Provide the [x, y] coordinate of the cell's center where the given text is located.  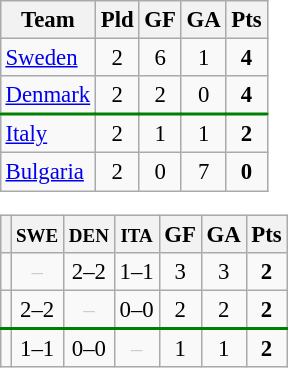
Team [48, 20]
Bulgaria [48, 172]
Pld [118, 20]
Denmark [48, 95]
Sweden [48, 58]
SWE [38, 234]
6 [160, 58]
Italy [48, 134]
7 [204, 172]
ITA [136, 234]
DEN [90, 234]
